Output the (x, y) coordinate of the center of the cell containing the given text.  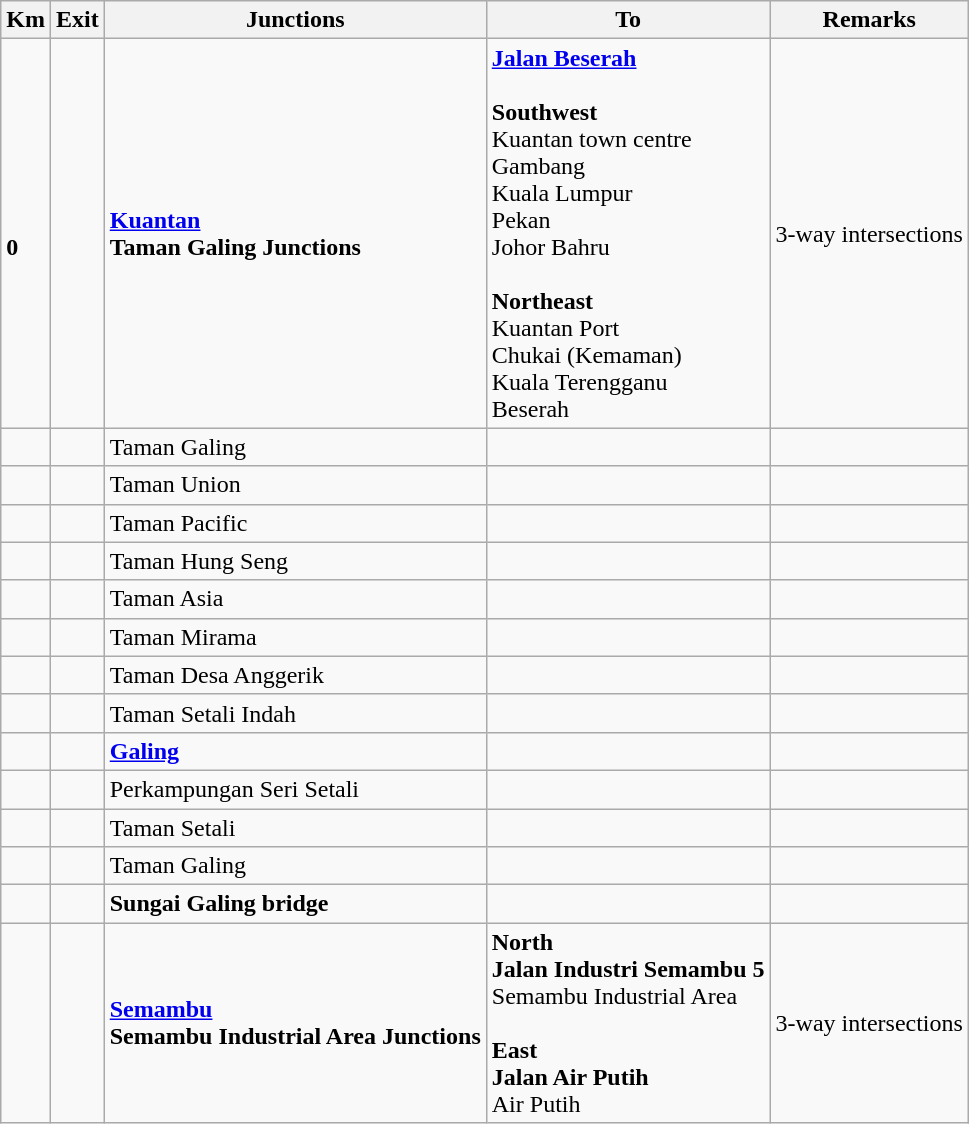
Taman Mirama (295, 637)
Taman Pacific (295, 523)
Sungai Galing bridge (295, 904)
0 (26, 234)
Taman Union (295, 485)
SemambuSemambu Industrial Area Junctions (295, 1023)
KuantanTaman Galing Junctions (295, 234)
Galing (295, 751)
Perkampungan Seri Setali (295, 789)
Taman Desa Anggerik (295, 675)
To (628, 20)
Km (26, 20)
NorthJalan Industri Semambu 5Semambu Industrial AreaEastJalan Air PutihAir Putih (628, 1023)
Remarks (869, 20)
Jalan BeserahSouthwest Kuantan town centre Gambang Kuala Lumpur Pekan Johor BahruNortheast Kuantan Port Chukai (Kemaman) Kuala Terengganu Beserah (628, 234)
Taman Asia (295, 599)
Junctions (295, 20)
Taman Hung Seng (295, 561)
Exit (77, 20)
Taman Setali Indah (295, 713)
Taman Setali (295, 827)
